Provide the [X, Y] coordinate of the cell's center where the given text is located.  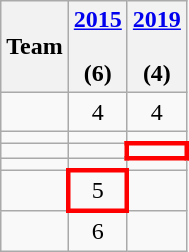
5 [98, 190]
2019(4) [156, 47]
2015(6) [98, 47]
Team [35, 47]
6 [98, 231]
